Scan for the cell matching the given text and deliver its [x, y] coordinate at center. 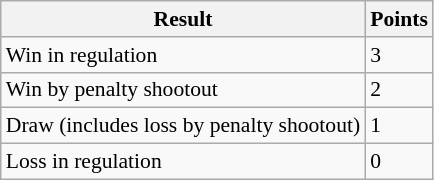
0 [399, 162]
Win by penalty shootout [183, 90]
3 [399, 55]
2 [399, 90]
1 [399, 126]
Points [399, 19]
Result [183, 19]
Draw (includes loss by penalty shootout) [183, 126]
Loss in regulation [183, 162]
Win in regulation [183, 55]
